Locate the cell with the specified text and output its [X, Y] center coordinate. 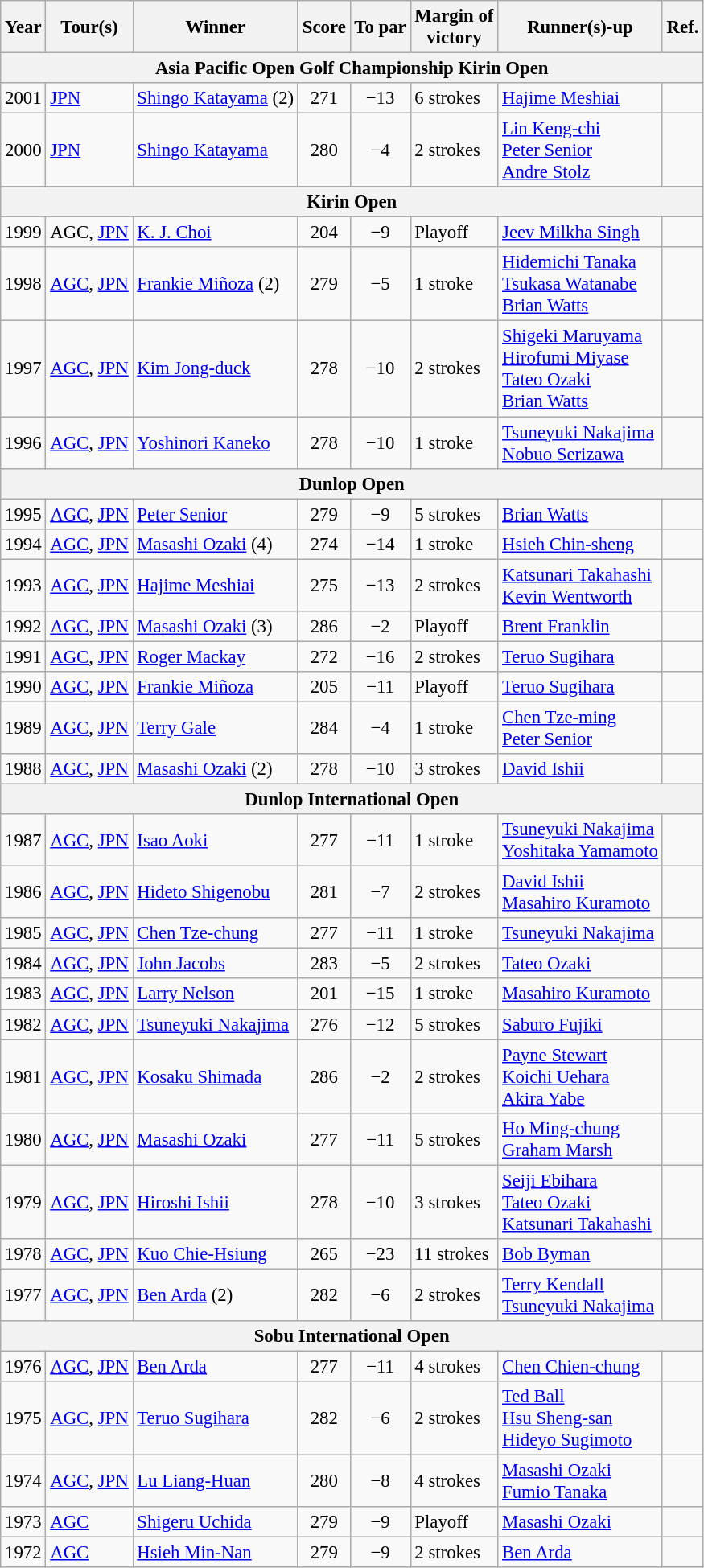
−23 [380, 1254]
201 [323, 994]
1974 [23, 1482]
275 [323, 586]
1997 [23, 368]
Runner(s)-up [580, 27]
Hideto Shigenobu [216, 893]
Kuo Chie-Hsiung [216, 1254]
Dunlop International Open [352, 800]
Terry Kendall Tsuneyuki Nakajima [580, 1295]
Terry Gale [216, 727]
Kim Jong-duck [216, 368]
John Jacobs [216, 964]
Bob Byman [580, 1254]
1994 [23, 544]
1976 [23, 1366]
Masahiro Kuramoto [580, 994]
1988 [23, 769]
Hidemichi Tanaka Tsukasa Watanabe Brian Watts [580, 285]
David Ishii [580, 769]
Saburo Fujiki [580, 1024]
1999 [23, 233]
David Ishii Masahiro Kuramoto [580, 893]
Brent Franklin [580, 627]
Katsunari Takahashi Kevin Wentworth [580, 586]
265 [323, 1254]
Hsieh Min-Nan [216, 1553]
Lin Keng-chi Peter Senior Andre Stolz [580, 150]
Isao Aoki [216, 840]
Yoshinori Kaneko [216, 442]
205 [323, 687]
To par [380, 27]
281 [323, 893]
Larry Nelson [216, 994]
Score [323, 27]
2001 [23, 98]
Masashi Ozaki (2) [216, 769]
Chen Chien-chung [580, 1366]
Tsuneyuki Nakajima Yoshitaka Yamamoto [580, 840]
Shingo Katayama (2) [216, 98]
1991 [23, 656]
1989 [23, 727]
Hiroshi Ishii [216, 1202]
1980 [23, 1139]
1979 [23, 1202]
1975 [23, 1418]
Sobu International Open [352, 1336]
Shingo Katayama [216, 150]
−7 [380, 893]
Shigeru Uchida [216, 1522]
Hsieh Chin-sheng [580, 544]
274 [323, 544]
284 [323, 727]
−14 [380, 544]
1983 [23, 994]
Ted Ball Hsu Sheng-san Hideyo Sugimoto [580, 1418]
Masashi Ozaki (3) [216, 627]
Kosaku Shimada [216, 1076]
1990 [23, 687]
1998 [23, 285]
1982 [23, 1024]
Ref. [682, 27]
1981 [23, 1076]
204 [323, 233]
Seiji Ebihara Tateo Ozaki Katsunari Takahashi [580, 1202]
Ben Arda (2) [216, 1295]
Masashi Ozaki Fumio Tanaka [580, 1482]
1977 [23, 1295]
Payne Stewart Koichi Uehara Akira Yabe [580, 1076]
1996 [23, 442]
Chen Tze-chung [216, 933]
Tateo Ozaki [580, 964]
Year [23, 27]
Brian Watts [580, 514]
Masashi Ozaki (4) [216, 544]
2000 [23, 150]
1987 [23, 840]
1972 [23, 1553]
1984 [23, 964]
Frankie Miñoza [216, 687]
276 [323, 1024]
1973 [23, 1522]
1992 [23, 627]
283 [323, 964]
Chen Tze-ming Peter Senior [580, 727]
Lu Liang-Huan [216, 1482]
−16 [380, 656]
1986 [23, 893]
Roger Mackay [216, 656]
−8 [380, 1482]
11 strokes [454, 1254]
Peter Senior [216, 514]
1995 [23, 514]
Asia Pacific Open Golf Championship Kirin Open [352, 68]
−12 [380, 1024]
Margin ofvictory [454, 27]
K. J. Choi [216, 233]
Jeev Milkha Singh [580, 233]
1993 [23, 586]
−15 [380, 994]
1978 [23, 1254]
Kirin Open [352, 202]
6 strokes [454, 98]
Tour(s) [89, 27]
Frankie Miñoza (2) [216, 285]
Dunlop Open [352, 484]
272 [323, 656]
Tsuneyuki Nakajima Nobuo Serizawa [580, 442]
1985 [23, 933]
Ho Ming-chung Graham Marsh [580, 1139]
Shigeki Maruyama Hirofumi Miyase Tateo Ozaki Brian Watts [580, 368]
Winner [216, 27]
271 [323, 98]
